Find where the given text appears and provide that cell's center as (x, y) coordinate. 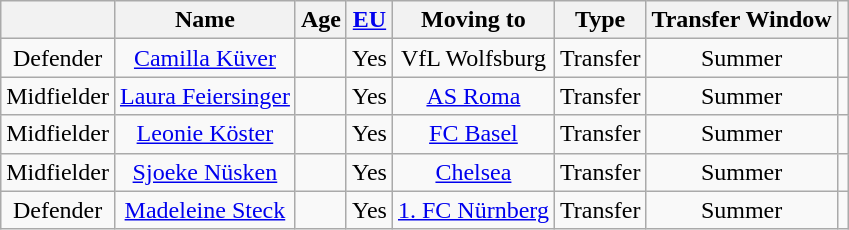
Sjoeke Nüsken (204, 172)
Name (204, 20)
Laura Feiersinger (204, 96)
1. FC Nürnberg (473, 210)
EU (369, 20)
Chelsea (473, 172)
Age (320, 20)
Madeleine Steck (204, 210)
Type (600, 20)
Moving to (473, 20)
Camilla Küver (204, 58)
AS Roma (473, 96)
Transfer Window (742, 20)
FC Basel (473, 134)
VfL Wolfsburg (473, 58)
Leonie Köster (204, 134)
